Return [x, y] of the center of cell containing provided text 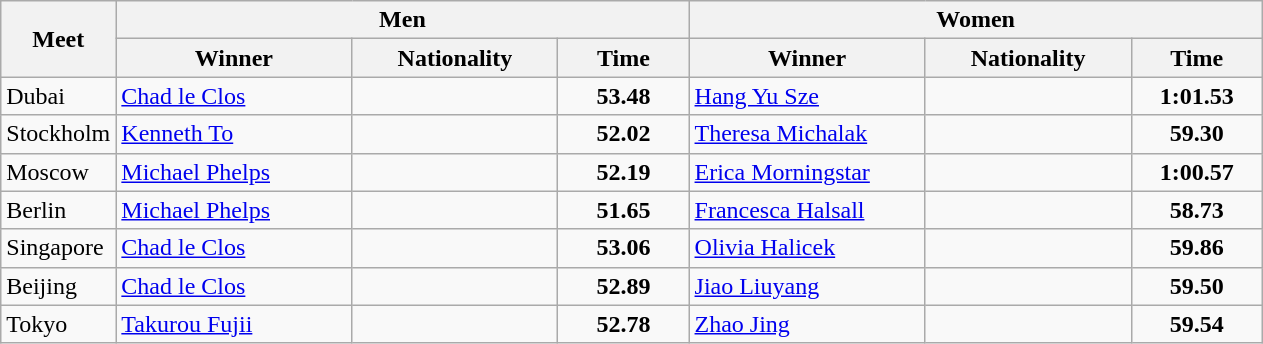
Women [976, 20]
53.48 [624, 96]
1:01.53 [1196, 96]
Dubai [58, 96]
58.73 [1196, 210]
Berlin [58, 210]
Tokyo [58, 324]
59.30 [1196, 134]
Takurou Fujii [234, 324]
52.78 [624, 324]
52.89 [624, 286]
Kenneth To [234, 134]
Singapore [58, 248]
Beijing [58, 286]
Erica Morningstar [807, 172]
Francesca Halsall [807, 210]
Jiao Liuyang [807, 286]
52.02 [624, 134]
51.65 [624, 210]
Men [402, 20]
59.50 [1196, 286]
59.54 [1196, 324]
Theresa Michalak [807, 134]
59.86 [1196, 248]
Olivia Halicek [807, 248]
52.19 [624, 172]
Meet [58, 39]
Hang Yu Sze [807, 96]
Zhao Jing [807, 324]
Moscow [58, 172]
1:00.57 [1196, 172]
Stockholm [58, 134]
53.06 [624, 248]
